Pinpoint the cell where the given text exists, returning its [x, y] midpoint coordinate. 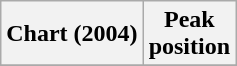
Peakposition [189, 34]
Chart (2004) [72, 34]
